Detect which cell encompasses the target text, then output its (X, Y) center coordinate. 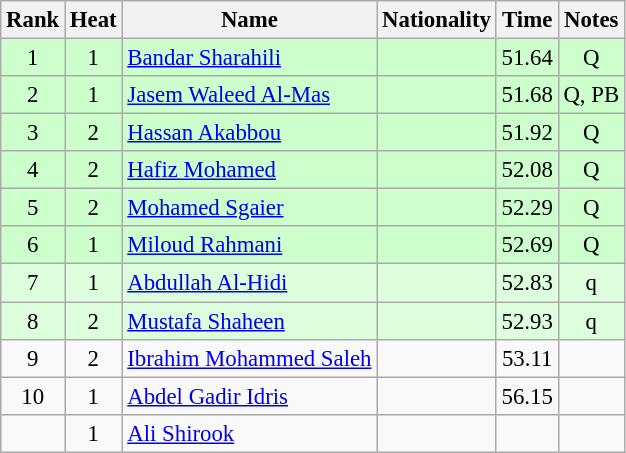
53.11 (527, 358)
Miloud Rahmani (250, 245)
5 (33, 208)
51.92 (527, 133)
10 (33, 396)
Hafiz Mohamed (250, 170)
56.15 (527, 396)
Rank (33, 20)
9 (33, 358)
51.64 (527, 58)
51.68 (527, 95)
Time (527, 20)
52.29 (527, 208)
8 (33, 321)
Nationality (436, 20)
Abdullah Al-Hidi (250, 283)
6 (33, 245)
4 (33, 170)
Mustafa Shaheen (250, 321)
Name (250, 20)
Hassan Akabbou (250, 133)
Notes (591, 20)
Mohamed Sgaier (250, 208)
7 (33, 283)
52.69 (527, 245)
Heat (94, 20)
Q, PB (591, 95)
52.83 (527, 283)
Bandar Sharahili (250, 58)
52.08 (527, 170)
3 (33, 133)
Ibrahim Mohammed Saleh (250, 358)
Jasem Waleed Al-Mas (250, 95)
Abdel Gadir Idris (250, 396)
Ali Shirook (250, 433)
52.93 (527, 321)
